Extract the [X, Y] coordinate from the center of the cell holding the provided text.  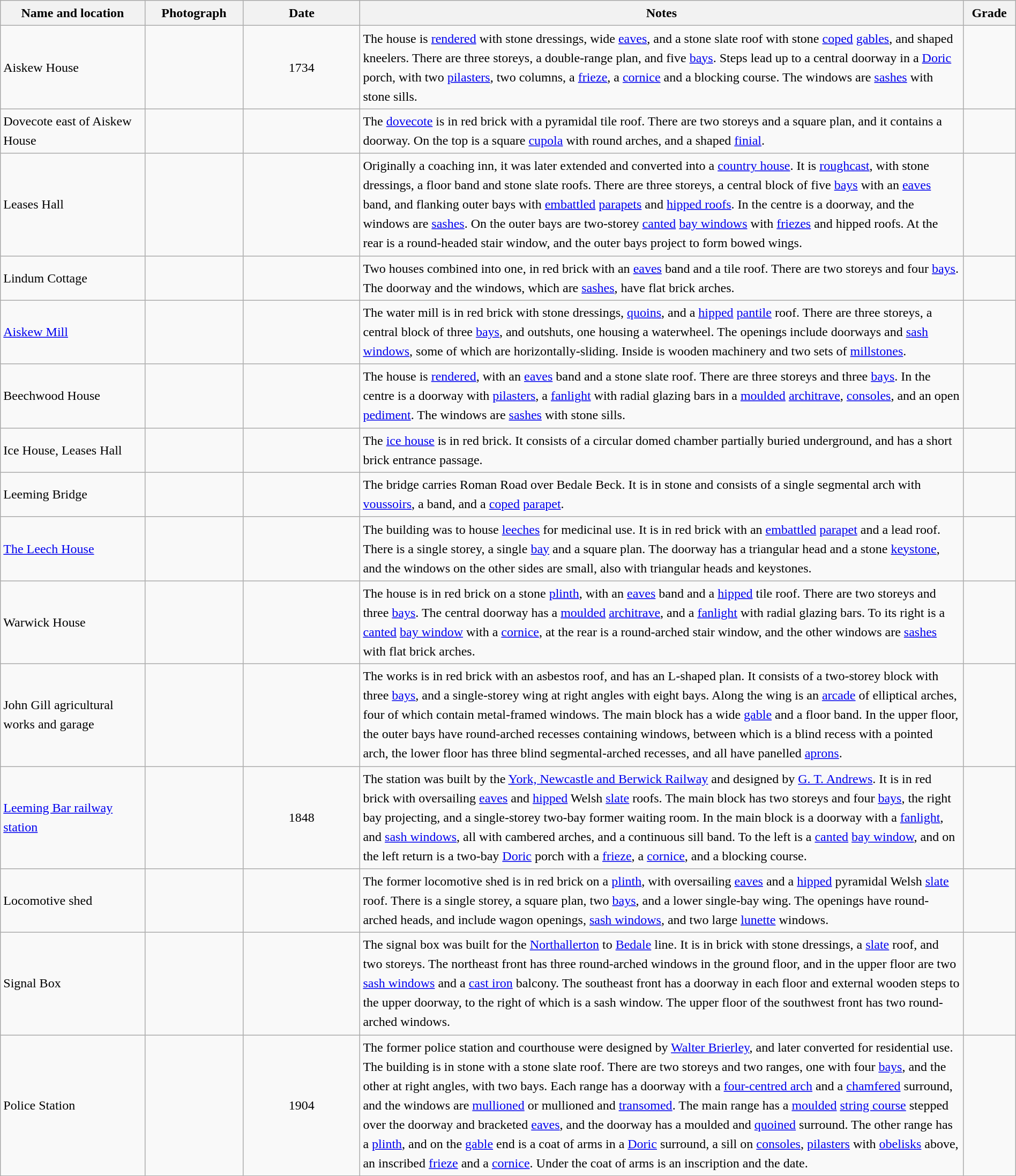
Police Station [73, 1105]
The Leech House [73, 549]
Ice House, Leases Hall [73, 450]
Photograph [194, 13]
Locomotive shed [73, 900]
Signal Box [73, 984]
Aiskew House [73, 68]
Beechwood House [73, 396]
Grade [989, 13]
1904 [302, 1105]
Leeming Bridge [73, 494]
The bridge carries Roman Road over Bedale Beck. It is in stone and consists of a single segmental arch with voussoirs, a band, and a coped parapet. [661, 494]
1734 [302, 68]
Leeming Bar railway station [73, 818]
Notes [661, 13]
Lindum Cottage [73, 278]
Leases Hall [73, 205]
Warwick House [73, 622]
Date [302, 13]
John Gill agricultural works and garage [73, 715]
Aiskew Mill [73, 332]
1848 [302, 818]
Name and location [73, 13]
Dovecote east of Aiskew House [73, 131]
The ice house is in red brick. It consists of a circular domed chamber partially buried underground, and has a short brick entrance passage. [661, 450]
